Capture the cell that displays the provided text and extract its [x, y] central coordinate. 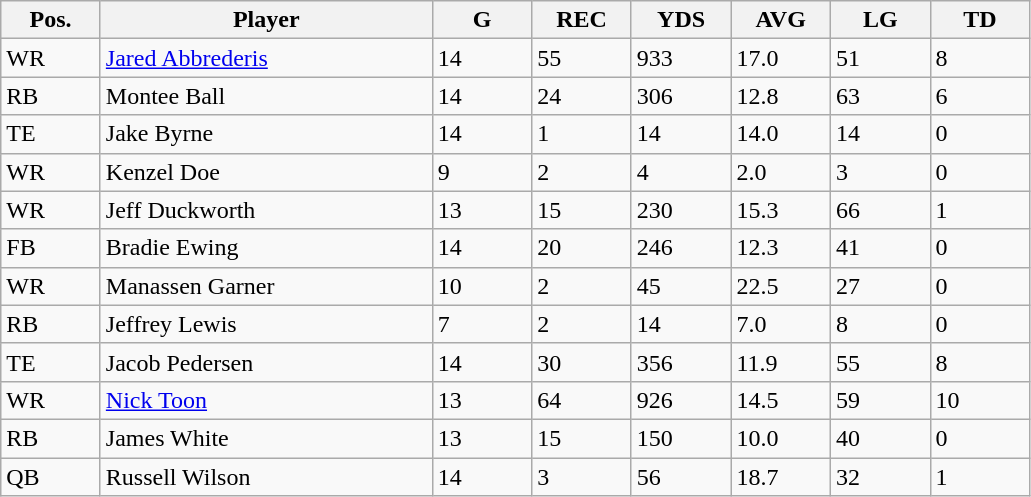
17.0 [781, 58]
9 [482, 172]
Jacob Pedersen [266, 362]
Nick Toon [266, 400]
230 [681, 210]
59 [880, 400]
24 [582, 96]
Manassen Garner [266, 286]
Player [266, 20]
56 [681, 477]
YDS [681, 20]
TD [980, 20]
QB [51, 477]
10.0 [781, 438]
4 [681, 172]
2.0 [781, 172]
Jake Byrne [266, 134]
32 [880, 477]
27 [880, 286]
51 [880, 58]
G [482, 20]
Jeffrey Lewis [266, 324]
12.8 [781, 96]
James White [266, 438]
15.3 [781, 210]
12.3 [781, 248]
246 [681, 248]
63 [880, 96]
Montee Ball [266, 96]
AVG [781, 20]
Kenzel Doe [266, 172]
Jeff Duckworth [266, 210]
Pos. [51, 20]
7.0 [781, 324]
20 [582, 248]
41 [880, 248]
7 [482, 324]
6 [980, 96]
14.5 [781, 400]
Bradie Ewing [266, 248]
LG [880, 20]
30 [582, 362]
356 [681, 362]
45 [681, 286]
Russell Wilson [266, 477]
REC [582, 20]
64 [582, 400]
926 [681, 400]
Jared Abbrederis [266, 58]
150 [681, 438]
66 [880, 210]
FB [51, 248]
933 [681, 58]
14.0 [781, 134]
11.9 [781, 362]
306 [681, 96]
18.7 [781, 477]
22.5 [781, 286]
40 [880, 438]
